Find where the given text appears and provide that cell's center as (X, Y) coordinate. 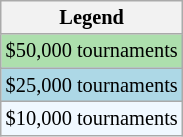
$10,000 tournaments (92, 118)
$50,000 tournaments (92, 51)
Legend (92, 17)
$25,000 tournaments (92, 85)
